Detect which cell encompasses the target text, then output its [X, Y] center coordinate. 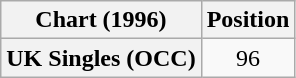
Chart (1996) [101, 20]
UK Singles (OCC) [101, 58]
Position [248, 20]
96 [248, 58]
